Determine the (x, y) coordinate at the center of the cell enclosing the given text.  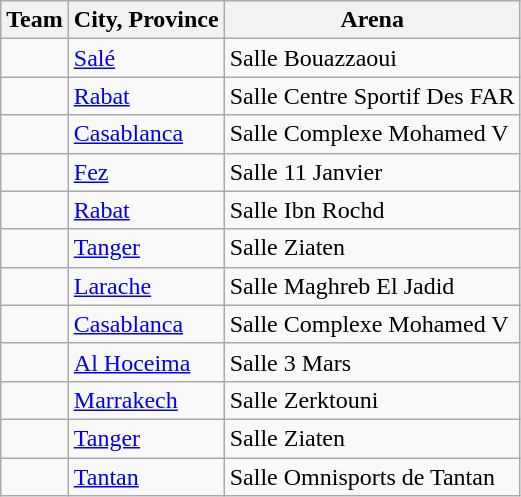
Arena (372, 20)
Salle Centre Sportif Des FAR (372, 96)
Salle Maghreb El Jadid (372, 286)
Larache (146, 286)
Salle Ibn Rochd (372, 210)
Fez (146, 172)
Salle 11 Janvier (372, 172)
Salé (146, 58)
Marrakech (146, 400)
Team (35, 20)
Tantan (146, 477)
Al Hoceima (146, 362)
Salle Bouazzaoui (372, 58)
Salle Omnisports de Tantan (372, 477)
City, Province (146, 20)
Salle 3 Mars (372, 362)
Salle Zerktouni (372, 400)
